Output the [x, y] coordinate of the center of the cell containing the given text.  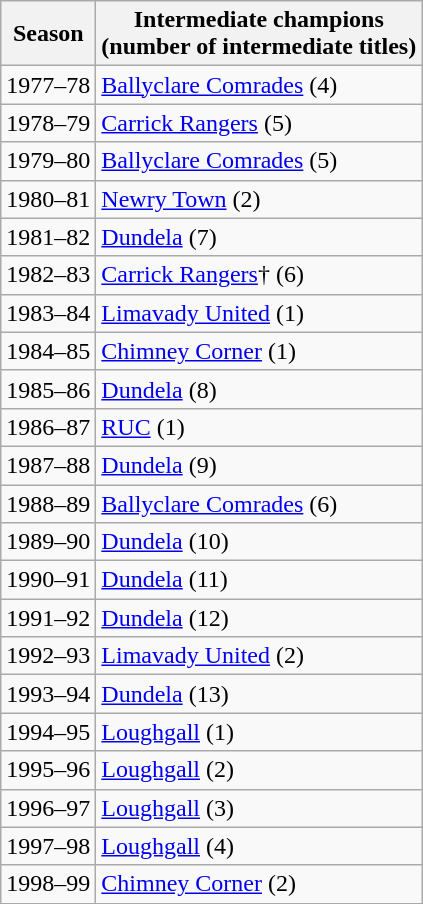
1992–93 [48, 656]
1983–84 [48, 313]
RUC (1) [259, 427]
1991–92 [48, 618]
1994–95 [48, 732]
Chimney Corner (1) [259, 351]
1997–98 [48, 846]
Dundela (9) [259, 465]
1980–81 [48, 199]
1990–91 [48, 580]
1986–87 [48, 427]
1979–80 [48, 161]
Intermediate champions(number of intermediate titles) [259, 34]
Newry Town (2) [259, 199]
1981–82 [48, 237]
Carrick Rangers (5) [259, 123]
1998–99 [48, 884]
Dundela (13) [259, 694]
1988–89 [48, 503]
Dundela (8) [259, 389]
Loughgall (2) [259, 770]
Loughgall (1) [259, 732]
Limavady United (1) [259, 313]
1995–96 [48, 770]
Ballyclare Comrades (6) [259, 503]
Chimney Corner (2) [259, 884]
Limavady United (2) [259, 656]
Dundela (7) [259, 237]
Dundela (11) [259, 580]
1987–88 [48, 465]
Season [48, 34]
1993–94 [48, 694]
Loughgall (4) [259, 846]
1977–78 [48, 85]
1989–90 [48, 542]
Dundela (10) [259, 542]
1985–86 [48, 389]
Dundela (12) [259, 618]
1978–79 [48, 123]
Carrick Rangers† (6) [259, 275]
1982–83 [48, 275]
Ballyclare Comrades (5) [259, 161]
1996–97 [48, 808]
1984–85 [48, 351]
Ballyclare Comrades (4) [259, 85]
Loughgall (3) [259, 808]
